Extract the (x, y) coordinate from the center of the cell holding the provided text.  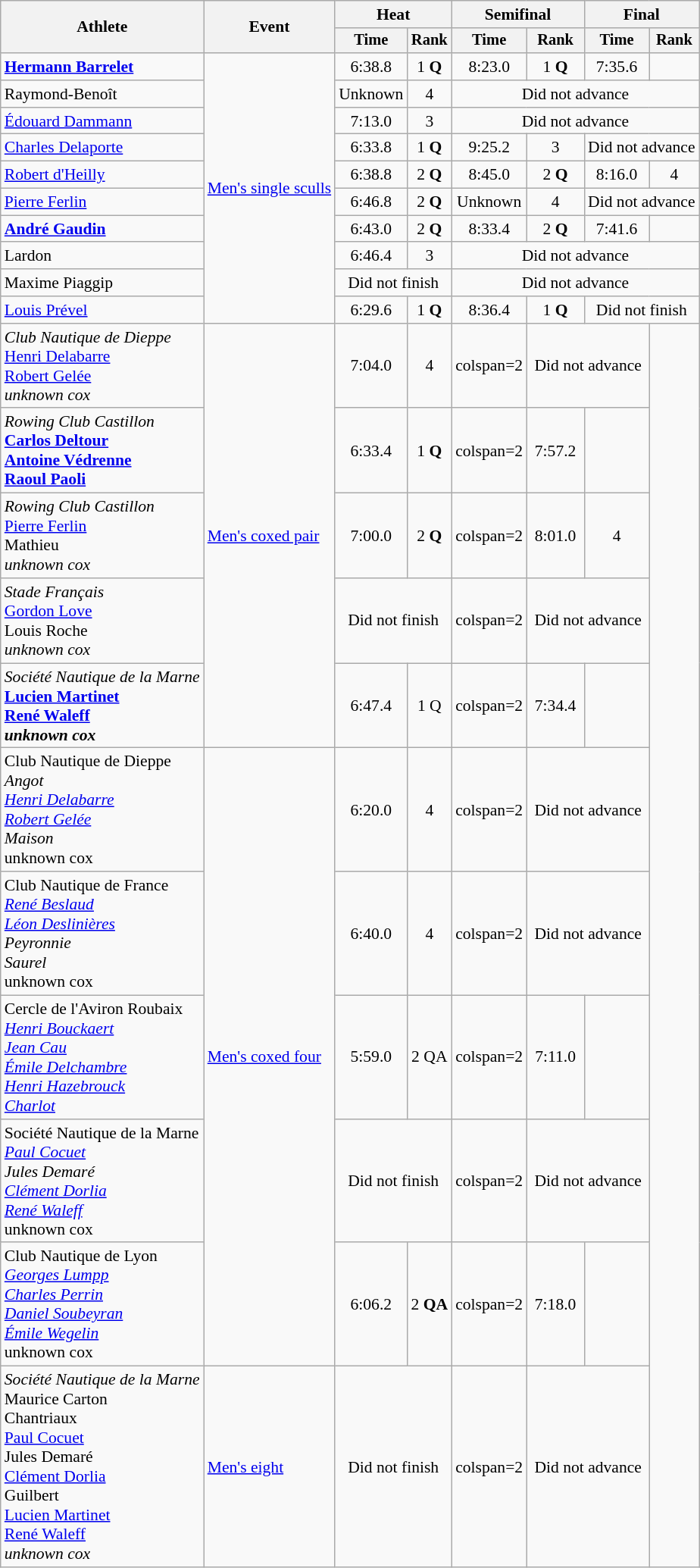
Charles Delaporte (102, 148)
8:33.4 (489, 229)
Men's eight (270, 1467)
7:18.0 (555, 1305)
Raymond-Benoît (102, 94)
Final (642, 14)
9:25.2 (489, 148)
7:57.2 (555, 451)
6:33.8 (371, 148)
6:33.4 (371, 451)
6:47.4 (371, 706)
6:40.0 (371, 934)
6:46.4 (371, 256)
6:43.0 (371, 229)
Robert d'Heilly (102, 175)
8:23.0 (489, 67)
Société Nautique de la MarnePaul CocuetJules DemaréClément DorliaRené Waleffunknown cox (102, 1181)
8:45.0 (489, 175)
Louis Prével (102, 310)
Men's coxed pair (270, 537)
Heat (393, 14)
7:11.0 (555, 1058)
Rowing Club CastillonPierre FerlinMathieuunknown cox (102, 536)
Société Nautique de la MarneLucien MartinetRené Waleffunknown cox (102, 706)
7:35.6 (617, 67)
8:01.0 (555, 536)
Rowing Club CastillonCarlos DeltourAntoine VédrenneRaoul Paoli (102, 451)
Club Nautique de DieppeHenri DelabarreRobert Geléeunknown cox (102, 366)
Pierre Ferlin (102, 202)
7:34.4 (555, 706)
5:59.0 (371, 1058)
Men's single sculls (270, 188)
8:36.4 (489, 310)
Lardon (102, 256)
Men's coxed four (270, 1057)
8:16.0 (617, 175)
7:00.0 (371, 536)
Club Nautique de FranceRené BeslaudLéon DeslinièresPeyronnieSaurelunknown cox (102, 934)
7:13.0 (371, 121)
Édouard Dammann (102, 121)
André Gaudin (102, 229)
7:41.6 (617, 229)
Stade FrançaisGordon LoveLouis Rocheunknown cox (102, 621)
Semifinal (518, 14)
Cercle de l'Aviron RoubaixHenri BouckaertJean CauÉmile DelchambreHenri HazebrouckCharlot (102, 1058)
Event (270, 27)
7:04.0 (371, 366)
Club Nautique de DieppeAngotHenri DelabarreRobert GeléeMaisonunknown cox (102, 809)
Club Nautique de LyonGeorges LumppCharles PerrinDaniel SoubeyranÉmile Wegelinunknown cox (102, 1305)
Maxime Piaggip (102, 283)
Athlete (102, 27)
6:06.2 (371, 1305)
6:46.8 (371, 202)
6:20.0 (371, 809)
6:29.6 (371, 310)
Société Nautique de la MarneMaurice CartonChantriauxPaul CocuetJules DemaréClément DorliaGuilbertLucien MartinetRené Waleffunknown cox (102, 1467)
Hermann Barrelet (102, 67)
